Detect which cell encompasses the target text, then output its [x, y] center coordinate. 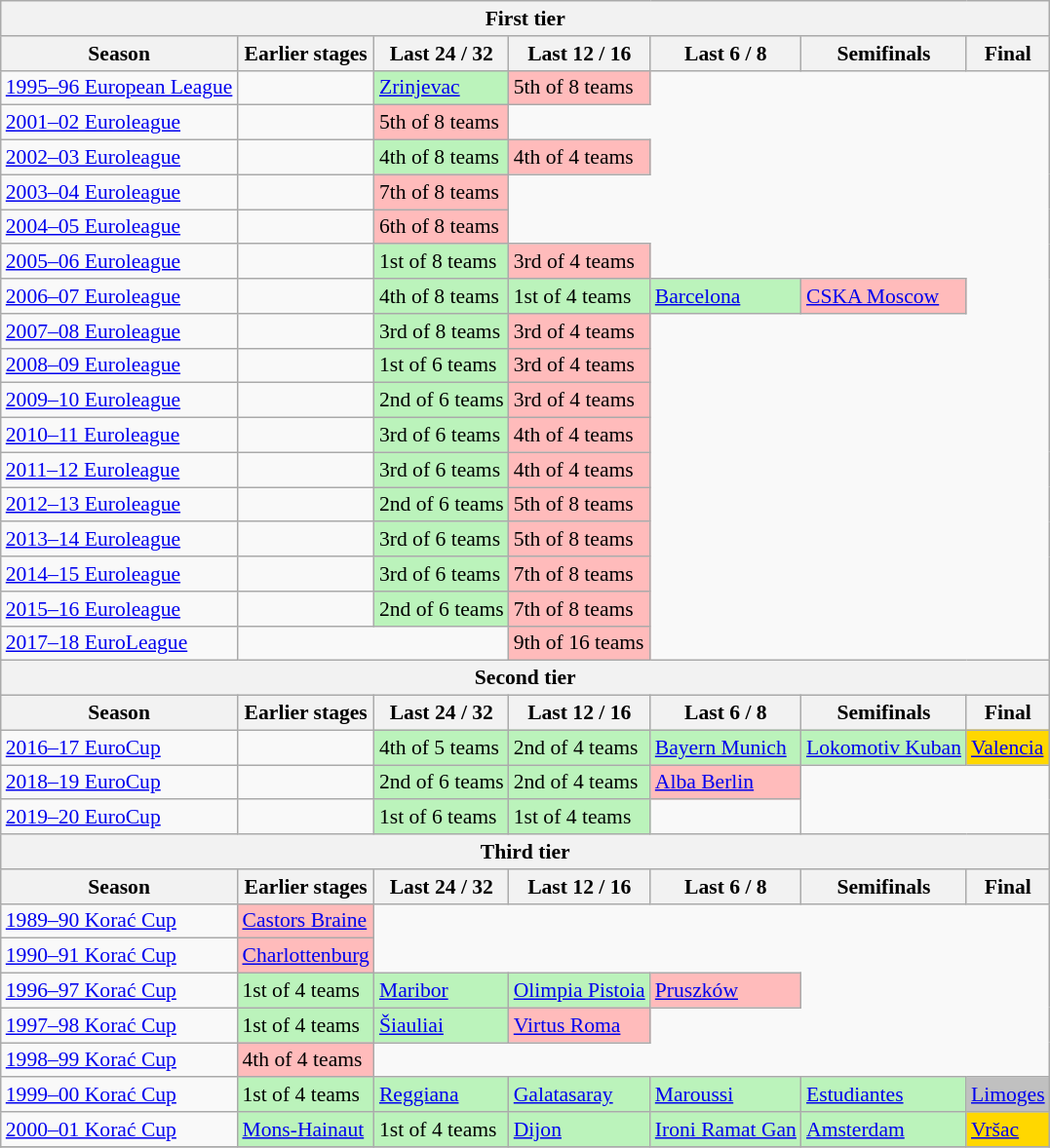
Reggiana [442, 1095]
4th of 5 teams [442, 747]
Amsterdam [883, 1129]
1998–99 Korać Cup [119, 1060]
2013–14 Euroleague [119, 540]
2004–05 Euroleague [119, 227]
Alba Berlin [725, 783]
2015–16 Euroleague [119, 609]
2005–06 Euroleague [119, 262]
Charlottenburg [305, 956]
2011–12 Euroleague [119, 470]
Barcelona [725, 296]
2019–20 EuroCup [119, 818]
6th of 8 teams [442, 227]
Third tier [525, 852]
Estudiantes [883, 1095]
1996–97 Korać Cup [119, 991]
2016–17 EuroCup [119, 747]
2018–19 EuroCup [119, 783]
2008–09 Euroleague [119, 365]
Dijon [579, 1129]
Zrinjevac [442, 88]
Mons-Hainaut [305, 1129]
1st of 8 teams [442, 262]
9th of 16 teams [579, 643]
2002–03 Euroleague [119, 158]
2014–15 Euroleague [119, 574]
3rd of 8 teams [442, 331]
2007–08 Euroleague [119, 331]
1989–90 Korać Cup [119, 921]
1995–96 European League [119, 88]
Valencia [1008, 747]
Virtus Roma [579, 1025]
2000–01 Korać Cup [119, 1129]
2012–13 Euroleague [119, 505]
2003–04 Euroleague [119, 192]
Olimpia Pistoia [579, 991]
2010–11 Euroleague [119, 436]
Vršac [1008, 1129]
Second tier [525, 678]
Ironi Ramat Gan [725, 1129]
Pruszków [725, 991]
1997–98 Korać Cup [119, 1025]
2001–02 Euroleague [119, 123]
Šiauliai [442, 1025]
2009–10 Euroleague [119, 401]
2006–07 Euroleague [119, 296]
Castors Braine [305, 921]
Limoges [1008, 1095]
CSKA Moscow [883, 296]
Maribor [442, 991]
First tier [525, 19]
2017–18 EuroLeague [119, 643]
1990–91 Korać Cup [119, 956]
Bayern Munich [725, 747]
1999–00 Korać Cup [119, 1095]
Lokomotiv Kuban [883, 747]
Galatasaray [579, 1095]
Maroussi [725, 1095]
